Output the (x, y) coordinate of the center of the cell containing the given text.  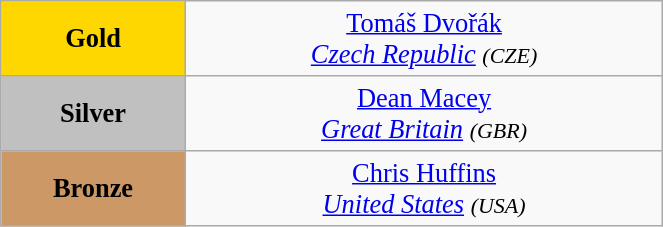
Gold (94, 38)
Chris HuffinsUnited States (USA) (424, 188)
Dean MaceyGreat Britain (GBR) (424, 112)
Bronze (94, 188)
Silver (94, 112)
Tomáš DvořákCzech Republic (CZE) (424, 38)
